Scan for the cell matching the given text and deliver its [X, Y] coordinate at center. 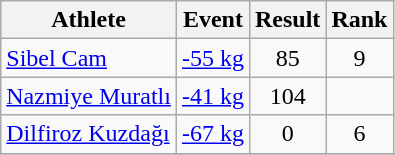
9 [360, 58]
Rank [360, 20]
Event [212, 20]
-41 kg [212, 96]
104 [287, 96]
Dilfiroz Kuzdağı [89, 134]
-55 kg [212, 58]
Nazmiye Muratlı [89, 96]
6 [360, 134]
85 [287, 58]
Result [287, 20]
Athlete [89, 20]
0 [287, 134]
Sibel Cam [89, 58]
-67 kg [212, 134]
